Identify which cell holds the provided text, then report its [x, y] central coordinate. 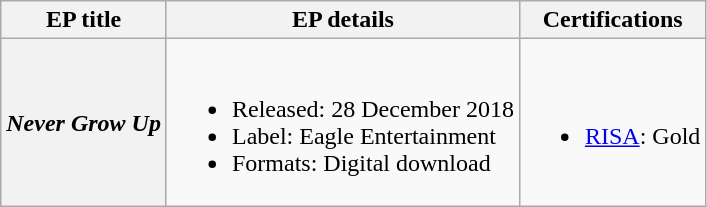
EP title [84, 20]
RISA: Gold [612, 122]
EP details [342, 20]
Never Grow Up [84, 122]
Released: 28 December 2018Label: Eagle EntertainmentFormats: Digital download [342, 122]
Certifications [612, 20]
